Search for the cell housing the specified text and yield its (x, y) center coordinate. 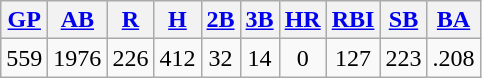
223 (404, 58)
127 (353, 58)
3B (260, 20)
559 (24, 58)
2B (220, 20)
226 (130, 58)
H (178, 20)
SB (404, 20)
RBI (353, 20)
.208 (454, 58)
BA (454, 20)
R (130, 20)
AB (78, 20)
14 (260, 58)
1976 (78, 58)
HR (302, 20)
0 (302, 58)
32 (220, 58)
GP (24, 20)
412 (178, 58)
